Return the (X, Y) coordinate for the center point of the cell that contains the specified text.  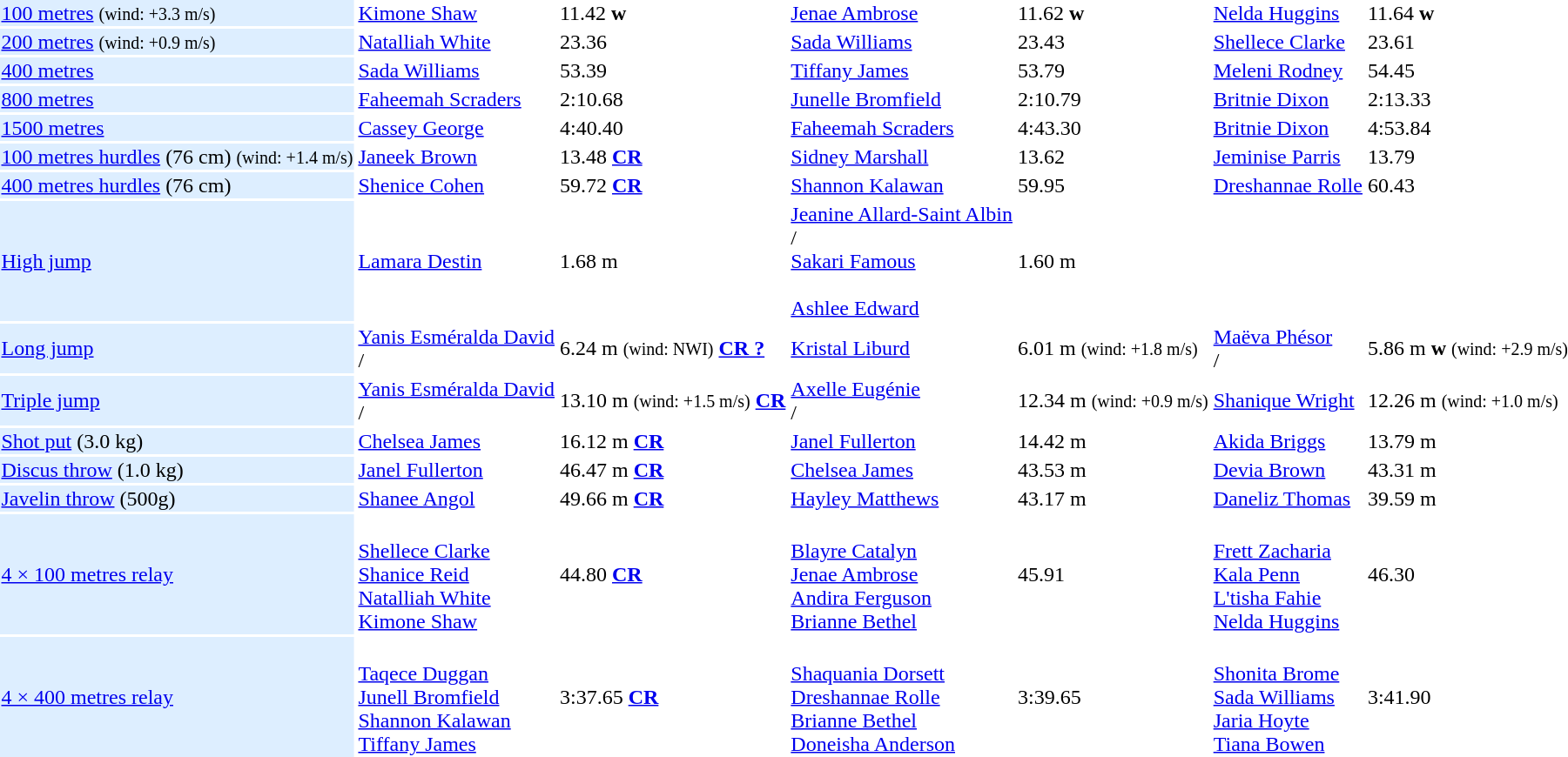
Discus throw (1.0 kg) (178, 470)
23.43 (1113, 42)
Long jump (178, 348)
13.48 CR (672, 157)
Daneliz Thomas (1288, 499)
Shenice Cohen (456, 185)
Shannon Kalawan (902, 185)
6.24 m (wind: NWI) CR ? (672, 348)
53.39 (672, 70)
Jenae Ambrose (902, 13)
Junelle Bromfield (902, 99)
1500 metres (178, 128)
59.95 (1113, 185)
Triple jump (178, 400)
Shanee Angol (456, 499)
1.60 m (1113, 261)
3:37.65 CR (672, 697)
Javelin throw (500g) (178, 499)
100 metres hurdles (76 cm) (wind: +1.4 m/s) (178, 157)
Shanique Wright (1288, 400)
Devia Brown (1288, 470)
2:10.79 (1113, 99)
200 metres (wind: +0.9 m/s) (178, 42)
400 metres (178, 70)
Frett Zacharia Kala Penn L'tisha Fahie Nelda Huggins (1288, 574)
6.01 m (wind: +1.8 m/s) (1113, 348)
11.42 w (672, 13)
Blayre Catalyn Jenae Ambrose Andira Ferguson Brianne Bethel (902, 574)
400 metres hurdles (76 cm) (178, 185)
53.79 (1113, 70)
44.80 CR (672, 574)
4 × 100 metres relay (178, 574)
Shaquania Dorsett Dreshannae Rolle Brianne Bethel Doneisha Anderson (902, 697)
49.66 m CR (672, 499)
High jump (178, 261)
43.53 m (1113, 470)
2:10.68 (672, 99)
59.72 CR (672, 185)
14.42 m (1113, 441)
Shonita Brome Sada Williams Jaria Hoyte Tiana Bowen (1288, 697)
Nelda Huggins (1288, 13)
Shot put (3.0 kg) (178, 441)
Kristal Liburd (902, 348)
3:39.65 (1113, 697)
Hayley Matthews (902, 499)
Cassey George (456, 128)
46.47 m CR (672, 470)
23.36 (672, 42)
800 metres (178, 99)
43.17 m (1113, 499)
1.68 m (672, 261)
45.91 (1113, 574)
Kimone Shaw (456, 13)
12.34 m (wind: +0.9 m/s) (1113, 400)
13.10 m (wind: +1.5 m/s) CR (672, 400)
4 × 400 metres relay (178, 697)
Sidney Marshall (902, 157)
Tiffany James (902, 70)
Meleni Rodney (1288, 70)
Jeminise Parris (1288, 157)
Lamara Destin (456, 261)
Janeek Brown (456, 157)
Taqece Duggan Junell Bromfield Shannon Kalawan Tiffany James (456, 697)
13.62 (1113, 157)
Jeanine Allard-Saint Albin / Sakari Famous Ashlee Edward (902, 261)
Natalliah White (456, 42)
16.12 m CR (672, 441)
11.62 w (1113, 13)
4:40.40 (672, 128)
Maëva Phésor / (1288, 348)
Akida Briggs (1288, 441)
100 metres (wind: +3.3 m/s) (178, 13)
Axelle Eugénie / (902, 400)
4:43.30 (1113, 128)
Shellece Clarke Shanice Reid Natalliah White Kimone Shaw (456, 574)
Shellece Clarke (1288, 42)
Dreshannae Rolle (1288, 185)
